Output the (X, Y) coordinate of the center of the cell containing the given text.  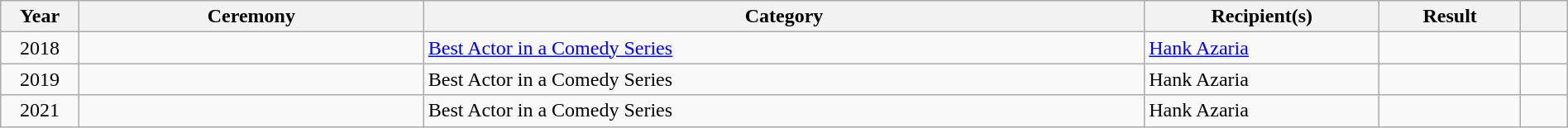
2019 (40, 79)
2021 (40, 111)
2018 (40, 48)
Category (784, 17)
Ceremony (251, 17)
Result (1450, 17)
Year (40, 17)
Recipient(s) (1262, 17)
